Scan for the cell matching the given text and deliver its (x, y) coordinate at center. 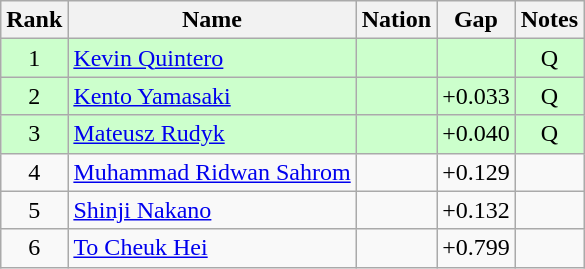
Name (212, 20)
Notes (549, 20)
3 (34, 134)
5 (34, 210)
To Cheuk Hei (212, 248)
4 (34, 172)
2 (34, 96)
Mateusz Rudyk (212, 134)
+0.129 (476, 172)
Nation (396, 20)
Kento Yamasaki (212, 96)
Rank (34, 20)
1 (34, 58)
Gap (476, 20)
+0.033 (476, 96)
Shinji Nakano (212, 210)
Kevin Quintero (212, 58)
+0.132 (476, 210)
+0.799 (476, 248)
6 (34, 248)
+0.040 (476, 134)
Muhammad Ridwan Sahrom (212, 172)
